For the text-containing cell, return its midpoint in [x, y] coordinate format. 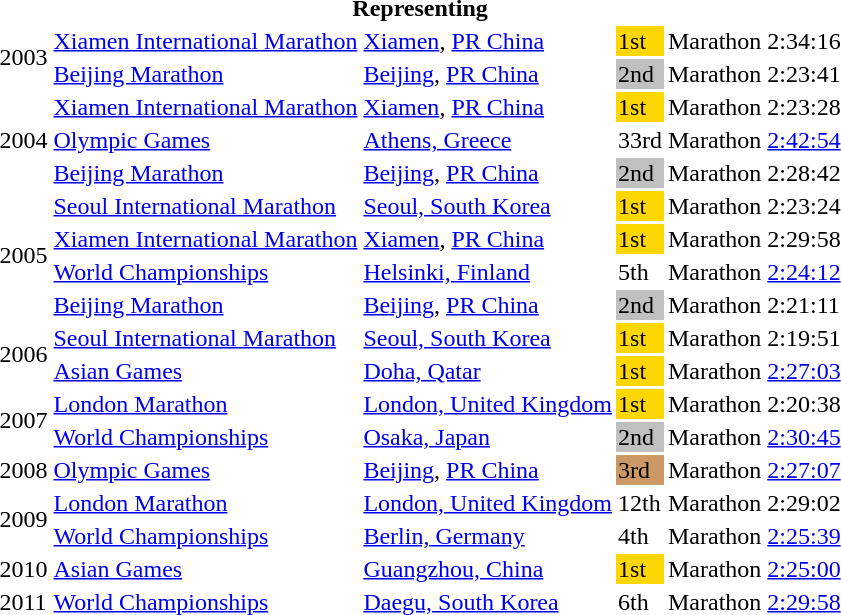
Doha, Qatar [488, 371]
Athens, Greece [488, 140]
Berlin, Germany [488, 536]
12th [640, 503]
3rd [640, 470]
4th [640, 536]
Osaka, Japan [488, 437]
5th [640, 272]
Guangzhou, China [488, 569]
Helsinki, Finland [488, 272]
33rd [640, 140]
